Extract the (X, Y) coordinate from the center of the cell holding the provided text.  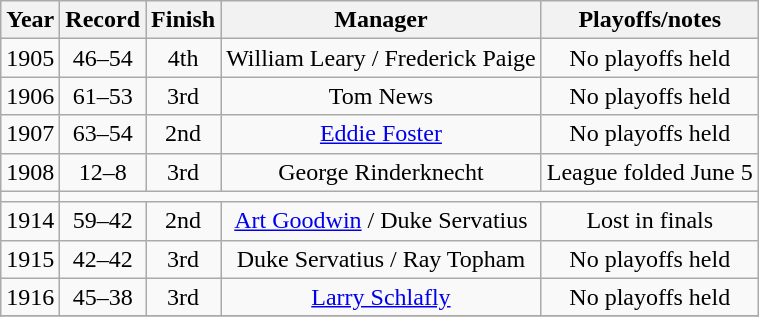
4th (184, 58)
Art Goodwin / Duke Servatius (382, 221)
42–42 (103, 259)
Manager (382, 20)
William Leary / Frederick Paige (382, 58)
George Rinderknecht (382, 172)
Playoffs/notes (650, 20)
1914 (30, 221)
League folded June 5 (650, 172)
45–38 (103, 297)
12–8 (103, 172)
59–42 (103, 221)
Finish (184, 20)
Eddie Foster (382, 134)
Record (103, 20)
Duke Servatius / Ray Topham (382, 259)
Year (30, 20)
1916 (30, 297)
Larry Schlafly (382, 297)
Lost in finals (650, 221)
1905 (30, 58)
Tom News (382, 96)
1907 (30, 134)
61–53 (103, 96)
63–54 (103, 134)
1915 (30, 259)
46–54 (103, 58)
1908 (30, 172)
1906 (30, 96)
